Identify which cell holds the provided text, then report its (X, Y) central coordinate. 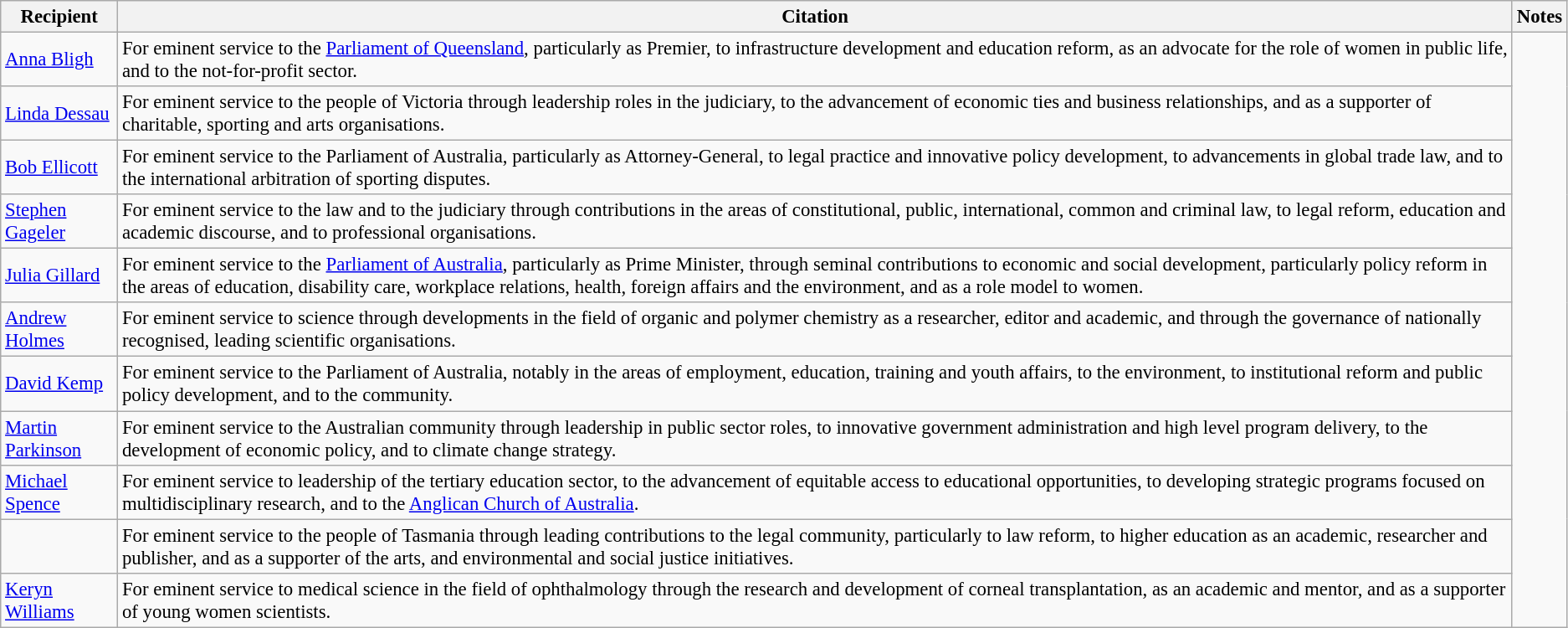
Anna Bligh (59, 60)
Citation (815, 17)
Martin Parkinson (59, 439)
Stephen Gageler (59, 221)
Linda Dessau (59, 114)
Keryn Williams (59, 600)
Notes (1540, 17)
Michael Spence (59, 492)
David Kemp (59, 383)
Bob Ellicott (59, 167)
Julia Gillard (59, 276)
Recipient (59, 17)
Andrew Holmes (59, 330)
